Identify which cell holds the provided text, then report its (X, Y) central coordinate. 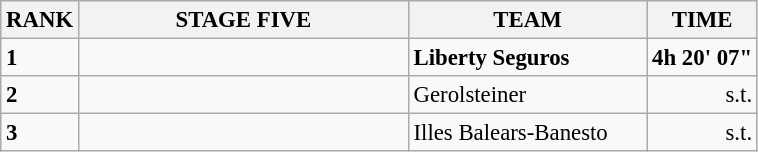
Gerolsteiner (528, 95)
STAGE FIVE (243, 20)
2 (40, 95)
TIME (702, 20)
1 (40, 58)
Illes Balears-Banesto (528, 133)
RANK (40, 20)
TEAM (528, 20)
3 (40, 133)
4h 20' 07" (702, 58)
Liberty Seguros (528, 58)
